Search for the cell housing the specified text and yield its (X, Y) center coordinate. 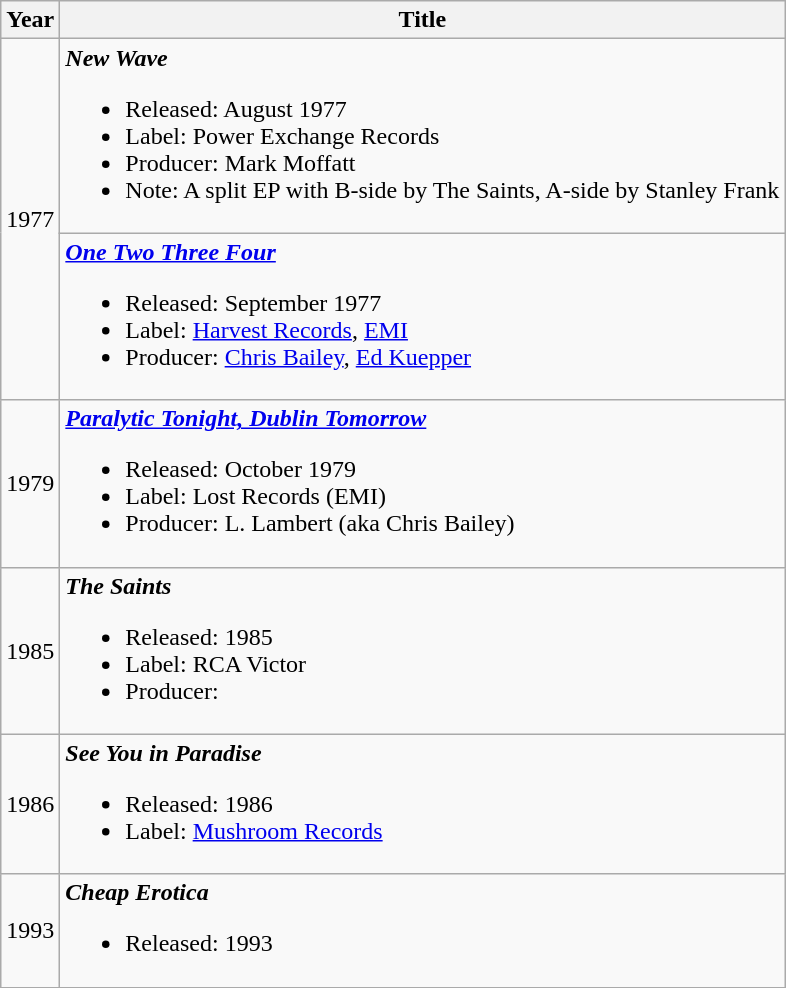
1977 (30, 220)
Year (30, 20)
The SaintsReleased: 1985Label: RCA VictorProducer: (422, 650)
Paralytic Tonight, Dublin TomorrowReleased: October 1979Label: Lost Records (EMI)Producer: L. Lambert (aka Chris Bailey) (422, 484)
1993 (30, 930)
1985 (30, 650)
One Two Three FourReleased: September 1977Label: Harvest Records, EMIProducer: Chris Bailey, Ed Kuepper (422, 316)
Title (422, 20)
1979 (30, 484)
1986 (30, 804)
See You in ParadiseReleased: 1986Label: Mushroom Records (422, 804)
New WaveReleased: August 1977Label: Power Exchange RecordsProducer: Mark MoffattNote: A split EP with B-side by The Saints, A-side by Stanley Frank (422, 136)
Cheap EroticaReleased: 1993 (422, 930)
